For the text-containing cell, return its midpoint in [x, y] coordinate format. 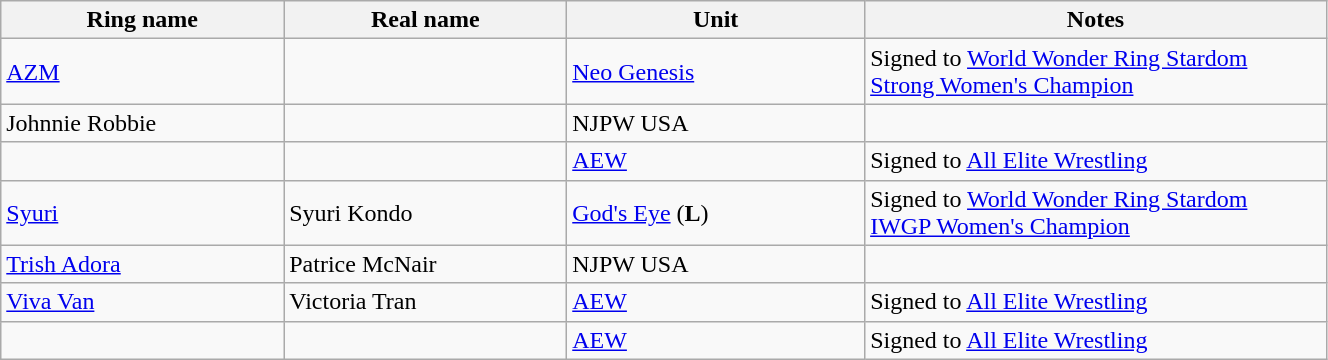
Victoria Tran [426, 302]
Neo Genesis [716, 72]
Patrice McNair [426, 264]
Signed to World Wonder Ring StardomIWGP Women's Champion [1096, 212]
Johnnie Robbie [142, 123]
Unit [716, 20]
Real name [426, 20]
God's Eye (L) [716, 212]
Notes [1096, 20]
Syuri [142, 212]
Ring name [142, 20]
Viva Van [142, 302]
AZM [142, 72]
Trish Adora [142, 264]
Signed to World Wonder Ring StardomStrong Women's Champion [1096, 72]
Syuri Kondo [426, 212]
